Pinpoint the cell where the given text exists, returning its (X, Y) midpoint coordinate. 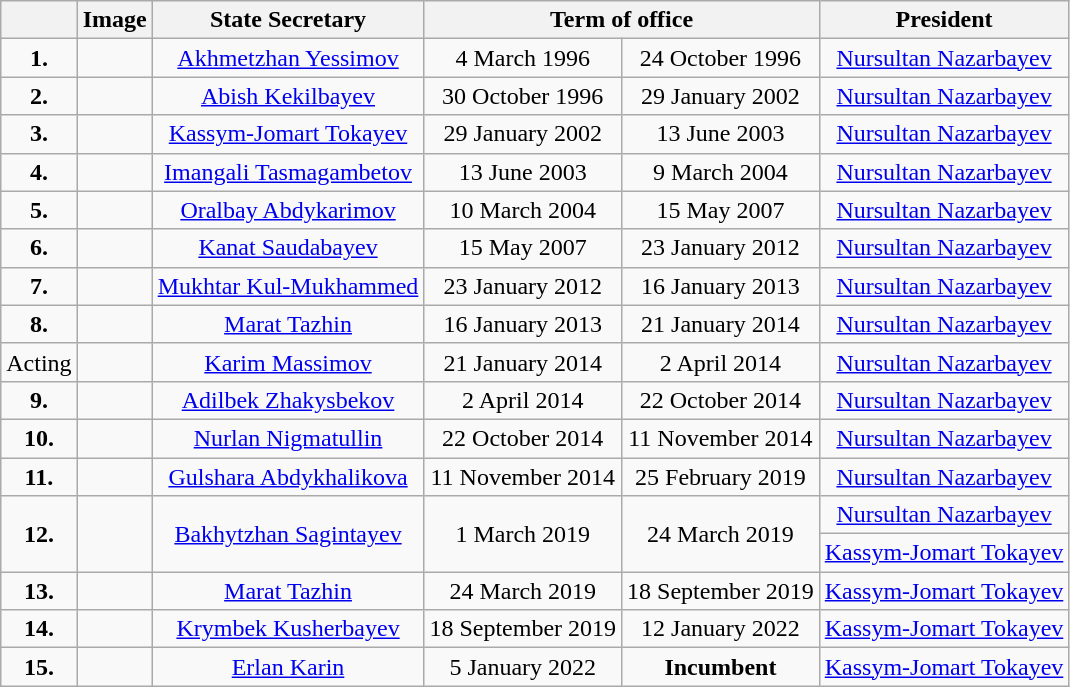
10 March 2004 (523, 210)
10. (39, 438)
Mukhtar Kul-Mukhammed (288, 286)
25 February 2019 (721, 477)
2. (39, 96)
12 January 2022 (721, 629)
1. (39, 58)
15. (39, 667)
4. (39, 172)
Nurlan Nigmatullin (288, 438)
Incumbent (721, 667)
Image (114, 20)
State Secretary (288, 20)
7. (39, 286)
5. (39, 210)
14. (39, 629)
Term of office (622, 20)
Oralbay Abdykarimov (288, 210)
Acting (39, 362)
5 January 2022 (523, 667)
6. (39, 248)
8. (39, 324)
President (944, 20)
9 March 2004 (721, 172)
Erlan Karin (288, 667)
4 March 1996 (523, 58)
Krymbek Kusherbayev (288, 629)
9. (39, 400)
11. (39, 477)
13. (39, 591)
1 March 2019 (523, 534)
Kanat Saudabayev (288, 248)
Gulshara Abdykhalikova (288, 477)
Karim Massimov (288, 362)
Akhmetzhan Yessimov (288, 58)
3. (39, 134)
Imangali Tasmagambetov (288, 172)
Bakhytzhan Sagintayev (288, 534)
Adilbek Zhakysbekov (288, 400)
Abish Kekilbayev (288, 96)
24 October 1996 (721, 58)
30 October 1996 (523, 96)
12. (39, 534)
